Provide the [X, Y] coordinate of the cell's center where the given text is located.  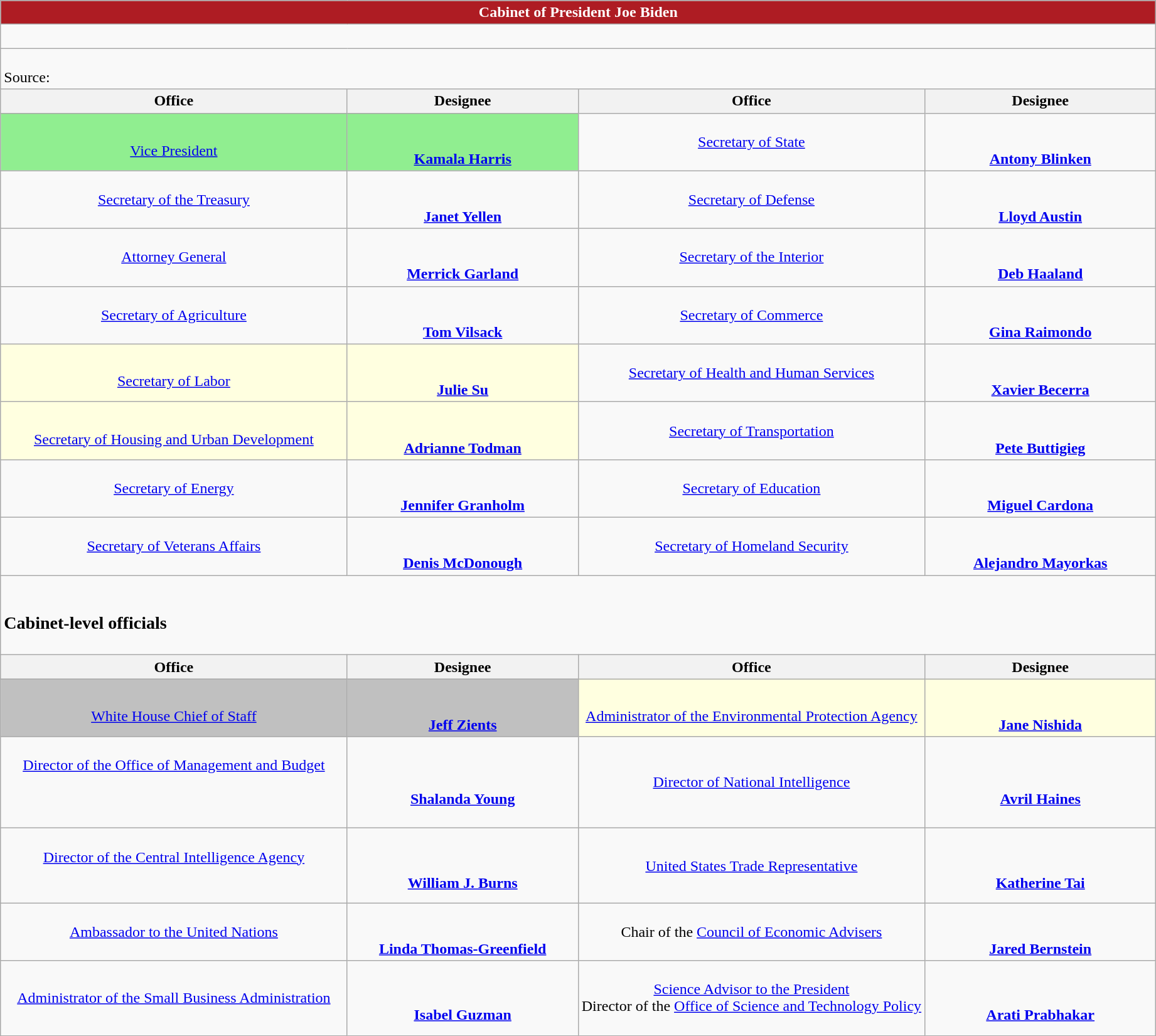
Jane Nishida [1041, 708]
Director of National Intelligence [751, 782]
Administrator of the Small Business Administration [174, 998]
Alejandro Mayorkas [1041, 546]
Miguel Cardona [1041, 488]
Cabinet of President Joe Biden [579, 13]
Secretary of Homeland Security [751, 546]
Secretary of Veterans Affairs [174, 546]
United States Trade Representative [751, 866]
Director of the Central Intelligence Agency [174, 866]
White House Chief of Staff [174, 708]
Xavier Becerra [1041, 373]
Deb Haaland [1041, 257]
Secretary of Commerce [751, 315]
Kamala Harris [463, 142]
Secretary of Transportation [751, 430]
Shalanda Young [463, 782]
Science Advisor to the PresidentDirector of the Office of Science and Technology Policy [751, 998]
Secretary of Defense [751, 200]
Jeff Zients [463, 708]
Linda Thomas-Greenfield [463, 932]
Vice President [174, 142]
Secretary of the Interior [751, 257]
Janet Yellen [463, 200]
Secretary of Health and Human Services [751, 373]
Adrianne Todman [463, 430]
William J. Burns [463, 866]
Ambassador to the United Nations [174, 932]
Avril Haines [1041, 782]
Source: [579, 69]
Julie Su [463, 373]
Jared Bernstein [1041, 932]
Attorney General [174, 257]
Katherine Tai [1041, 866]
Secretary of Agriculture [174, 315]
Chair of the Council of Economic Advisers [751, 932]
Cabinet-level officials [579, 615]
Lloyd Austin [1041, 200]
Arati Prabhakar [1041, 998]
Antony Blinken [1041, 142]
Isabel Guzman [463, 998]
Gina Raimondo [1041, 315]
Pete Buttigieg [1041, 430]
Secretary of Housing and Urban Development [174, 430]
Secretary of Labor [174, 373]
Secretary of Energy [174, 488]
Secretary of State [751, 142]
Secretary of Education [751, 488]
Administrator of the Environmental Protection Agency [751, 708]
Denis McDonough [463, 546]
Director of the Office of Management and Budget [174, 782]
Jennifer Granholm [463, 488]
Tom Vilsack [463, 315]
Secretary of the Treasury [174, 200]
Merrick Garland [463, 257]
